Identify which cell holds the provided text, then report its (X, Y) central coordinate. 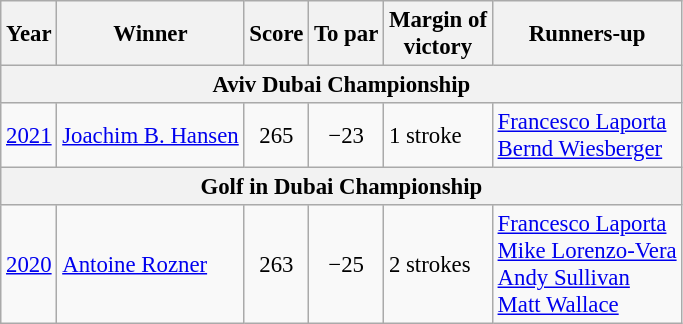
Score (276, 34)
Antoine Rozner (150, 264)
265 (276, 136)
Runners-up (587, 34)
Joachim B. Hansen (150, 136)
Francesco Laporta Bernd Wiesberger (587, 136)
To par (346, 34)
Year (29, 34)
2020 (29, 264)
263 (276, 264)
Aviv Dubai Championship (342, 85)
Winner (150, 34)
Francesco Laporta Mike Lorenzo-Vera Andy Sullivan Matt Wallace (587, 264)
1 stroke (438, 136)
2 strokes (438, 264)
−23 (346, 136)
Margin ofvictory (438, 34)
2021 (29, 136)
−25 (346, 264)
Golf in Dubai Championship (342, 187)
